Pinpoint the cell where the given text exists, returning its (X, Y) midpoint coordinate. 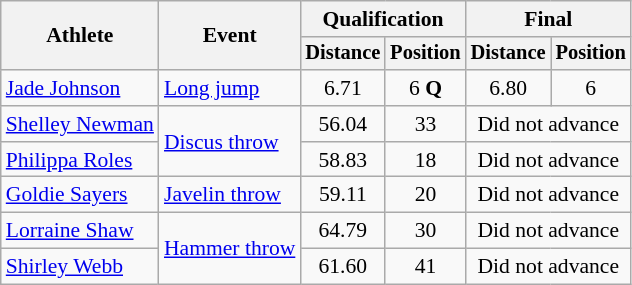
Jade Johnson (80, 88)
6 Q (425, 88)
58.83 (342, 160)
61.60 (342, 267)
Shirley Webb (80, 267)
41 (425, 267)
Goldie Sayers (80, 195)
Philippa Roles (80, 160)
30 (425, 231)
18 (425, 160)
Qualification (382, 19)
33 (425, 124)
56.04 (342, 124)
6 (591, 88)
Discus throw (230, 142)
Final (548, 19)
Shelley Newman (80, 124)
20 (425, 195)
6.71 (342, 88)
Lorraine Shaw (80, 231)
6.80 (508, 88)
Event (230, 36)
Long jump (230, 88)
Hammer throw (230, 248)
59.11 (342, 195)
64.79 (342, 231)
Javelin throw (230, 195)
Athlete (80, 36)
